Provide the [x, y] coordinate of the cell's center where the given text is located.  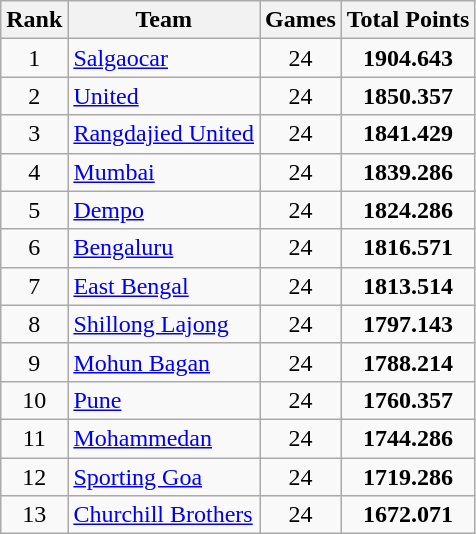
Mumbai [164, 172]
Bengaluru [164, 248]
5 [34, 210]
11 [34, 438]
1816.571 [408, 248]
1824.286 [408, 210]
Dempo [164, 210]
Games [301, 20]
Team [164, 20]
Rangdajied United [164, 134]
Mohammedan [164, 438]
1788.214 [408, 362]
2 [34, 96]
10 [34, 400]
7 [34, 286]
13 [34, 515]
Mohun Bagan [164, 362]
1 [34, 58]
Total Points [408, 20]
Pune [164, 400]
Churchill Brothers [164, 515]
Salgaocar [164, 58]
United [164, 96]
Sporting Goa [164, 477]
1719.286 [408, 477]
4 [34, 172]
1839.286 [408, 172]
1672.071 [408, 515]
9 [34, 362]
1744.286 [408, 438]
East Bengal [164, 286]
1850.357 [408, 96]
1760.357 [408, 400]
Rank [34, 20]
1841.429 [408, 134]
3 [34, 134]
Shillong Lajong [164, 324]
1797.143 [408, 324]
6 [34, 248]
1904.643 [408, 58]
8 [34, 324]
12 [34, 477]
1813.514 [408, 286]
